Pinpoint the cell where the given text exists, returning its [X, Y] midpoint coordinate. 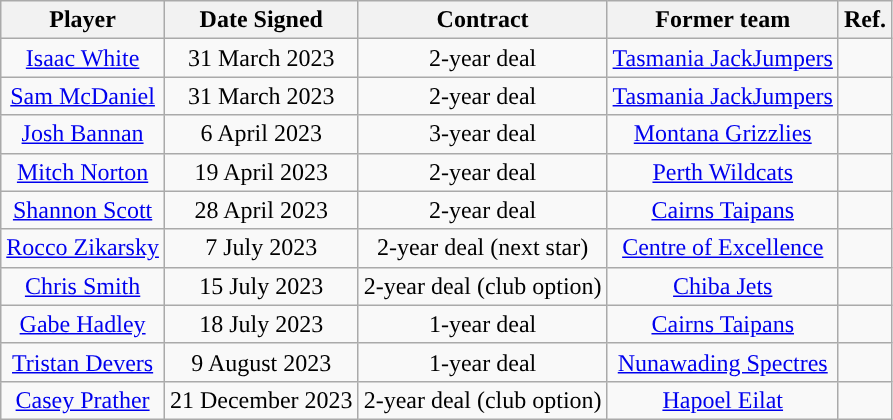
Josh Bannan [83, 134]
Casey Prather [83, 400]
Montana Grizzlies [722, 134]
15 July 2023 [261, 286]
Tristan Devers [83, 362]
7 July 2023 [261, 248]
19 April 2023 [261, 172]
21 December 2023 [261, 400]
Sam McDaniel [83, 96]
Centre of Excellence [722, 248]
Former team [722, 20]
Perth Wildcats [722, 172]
9 August 2023 [261, 362]
Player [83, 20]
Nunawading Spectres [722, 362]
Chris Smith [83, 286]
Rocco Zikarsky [83, 248]
Hapoel Eilat [722, 400]
6 April 2023 [261, 134]
Mitch Norton [83, 172]
Chiba Jets [722, 286]
28 April 2023 [261, 210]
Date Signed [261, 20]
3-year deal [482, 134]
2-year deal (next star) [482, 248]
Isaac White [83, 58]
18 July 2023 [261, 324]
Gabe Hadley [83, 324]
Contract [482, 20]
Ref. [864, 20]
Shannon Scott [83, 210]
